Detect which cell encompasses the target text, then output its [x, y] center coordinate. 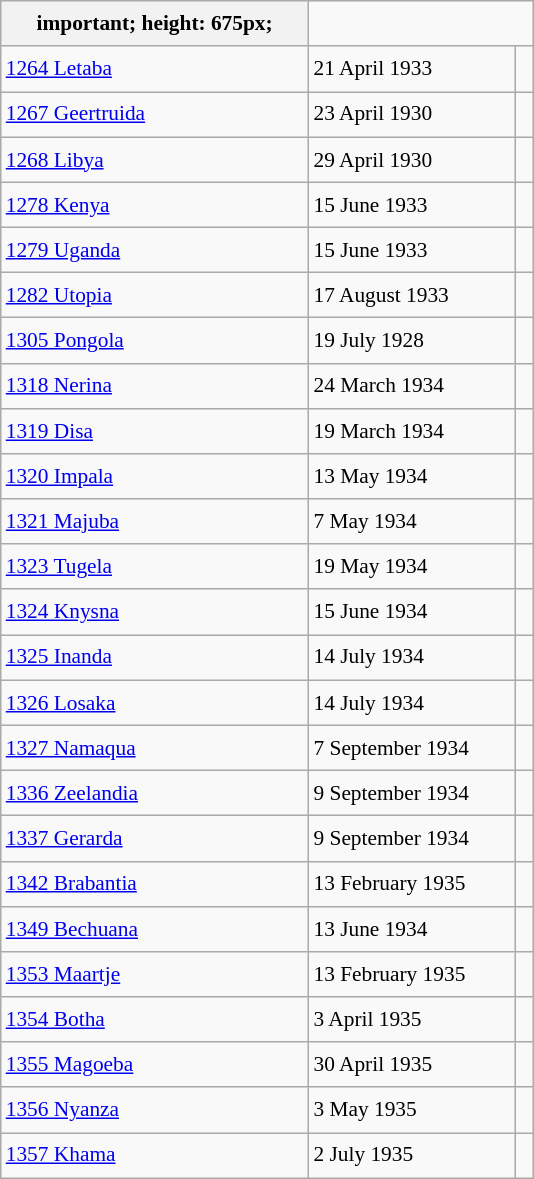
1355 Magoeba [155, 1064]
1278 Kenya [155, 204]
1264 Letaba [155, 68]
1319 Disa [155, 430]
1327 Namaqua [155, 748]
30 April 1935 [412, 1064]
1356 Nyanza [155, 1110]
7 September 1934 [412, 748]
1267 Geertruida [155, 114]
19 July 1928 [412, 340]
1320 Impala [155, 476]
1354 Botha [155, 1020]
1353 Maartje [155, 974]
7 May 1934 [412, 522]
1324 Knysna [155, 612]
3 May 1935 [412, 1110]
1337 Gerarda [155, 838]
1336 Zeelandia [155, 792]
15 June 1934 [412, 612]
13 May 1934 [412, 476]
2 July 1935 [412, 1156]
1279 Uganda [155, 250]
1321 Majuba [155, 522]
1342 Brabantia [155, 884]
1323 Tugela [155, 566]
24 March 1934 [412, 386]
1305 Pongola [155, 340]
21 April 1933 [412, 68]
13 June 1934 [412, 928]
1357 Khama [155, 1156]
19 March 1934 [412, 430]
17 August 1933 [412, 296]
1268 Libya [155, 160]
29 April 1930 [412, 160]
1318 Nerina [155, 386]
1325 Inanda [155, 658]
1349 Bechuana [155, 928]
3 April 1935 [412, 1020]
19 May 1934 [412, 566]
1326 Losaka [155, 702]
23 April 1930 [412, 114]
1282 Utopia [155, 296]
important; height: 675px; [155, 24]
